Find where the given text appears and provide that cell's center as [x, y] coordinate. 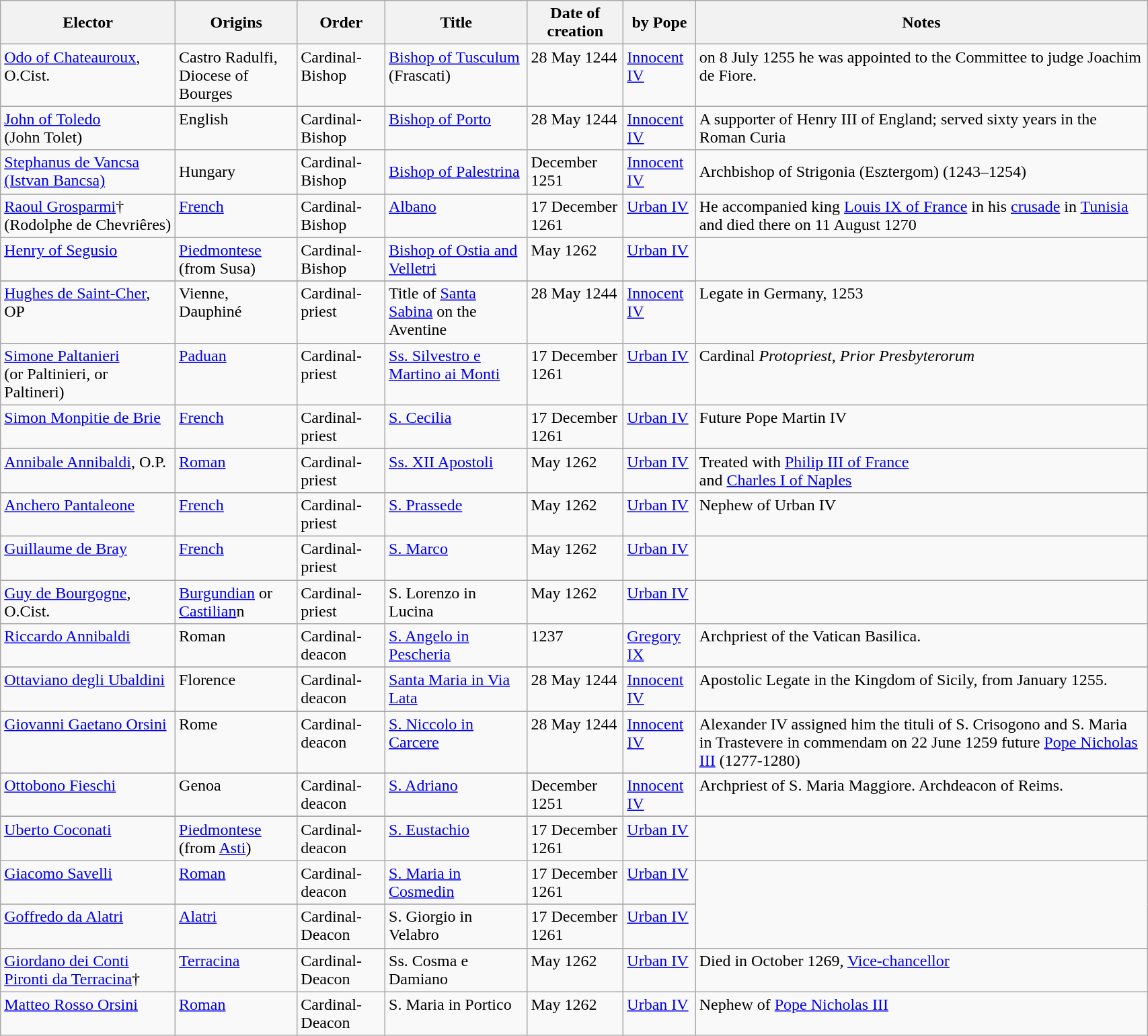
Ss. XII Apostoli [456, 471]
Castro Radulfi,Diocese of Bourges [237, 75]
S. Cecilia [456, 426]
S. Maria in Portico [456, 1014]
S. Adriano [456, 795]
Rome [237, 742]
Hungary [237, 172]
Nephew of Pope Nicholas III [921, 1014]
Giovanni Gaetano Orsini [88, 742]
Bishop of Palestrina [456, 172]
Burgundian or Castiliann [237, 601]
Hughes de Saint-Cher, OP [88, 312]
He accompanied king Louis IX of France in his crusade in Tunisia and died there on 11 August 1270 [921, 215]
Albano [456, 215]
Gregory IX [659, 645]
Florence [237, 690]
Date of creation [576, 23]
Archpriest of S. Maria Maggiore. Archdeacon of Reims. [921, 795]
Raoul Grosparmi† (Rodolphe de Chevriêres) [88, 215]
Guy de Bourgogne, O.Cist. [88, 601]
Matteo Rosso Orsini [88, 1014]
Legate in Germany, 1253 [921, 312]
Bishop of Porto [456, 128]
Piedmontese (from Susa) [237, 260]
Santa Maria in Via Lata [456, 690]
A supporter of Henry III of England; served sixty years in the Roman Curia [921, 128]
Genoa [237, 795]
Apostolic Legate in the Kingdom of Sicily, from January 1255. [921, 690]
Uberto Coconati [88, 839]
English [237, 128]
S. Angelo in Pescheria [456, 645]
Nephew of Urban IV [921, 514]
Henry of Segusio [88, 260]
Anchero Pantaleone [88, 514]
Title of Santa Sabina on the Aventine [456, 312]
Odo of Chateauroux, O.Cist. [88, 75]
Giordano dei Conti Pironti da Terracina† [88, 969]
Riccardo Annibaldi [88, 645]
S. Giorgio in Velabro [456, 926]
Paduan [237, 374]
Archpriest of the Vatican Basilica. [921, 645]
Future Pope Martin IV [921, 426]
by Pope [659, 23]
Terracina [237, 969]
S. Marco [456, 558]
Notes [921, 23]
Vienne, Dauphiné [237, 312]
Goffredo da Alatri [88, 926]
1237 [576, 645]
Origins [237, 23]
John of Toledo(John Tolet) [88, 128]
Simon Monpitie de Brie [88, 426]
Treated with Philip III of Franceand Charles I of Naples [921, 471]
Title [456, 23]
Elector [88, 23]
Giacomo Savelli [88, 882]
Cardinal Protopriest, Prior Presbyterorum [921, 374]
Died in October 1269, Vice-chancellor [921, 969]
Ottobono Fieschi [88, 795]
Piedmontese (from Asti) [237, 839]
Ottaviano degli Ubaldini [88, 690]
Ss. Silvestro e Martino ai Monti [456, 374]
on 8 July 1255 he was appointed to the Committee to judge Joachim de Fiore. [921, 75]
S. Prassede [456, 514]
Alexander IV assigned him the tituli of S. Crisogono and S. Maria in Trastevere in commendam on 22 June 1259 future Pope Nicholas III (1277-1280) [921, 742]
Guillaume de Bray [88, 558]
Order [342, 23]
S. Niccolo in Carcere [456, 742]
Annibale Annibaldi, O.P. [88, 471]
Simone Paltanieri (or Paltinieri, or Paltineri) [88, 374]
Stephanus de Vancsa (Istvan Bancsa) [88, 172]
Bishop of Tusculum (Frascati) [456, 75]
S. Lorenzo in Lucina [456, 601]
S. Maria in Cosmedin [456, 882]
Ss. Cosma e Damiano [456, 969]
Archbishop of Strigonia (Esztergom) (1243–1254) [921, 172]
S. Eustachio [456, 839]
Bishop of Ostia and Velletri [456, 260]
Alatri [237, 926]
